For the text-containing cell, return its midpoint in [x, y] coordinate format. 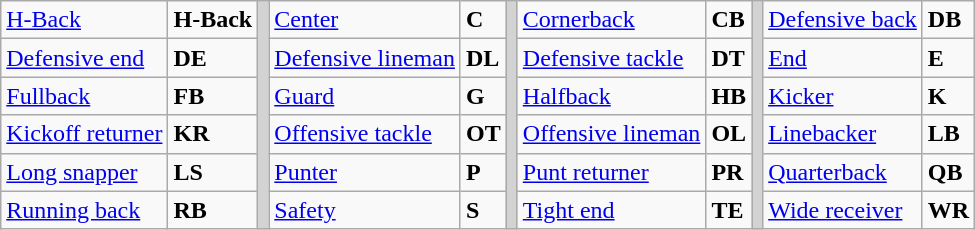
KR [213, 134]
Punt returner [612, 172]
OT [483, 134]
RB [213, 210]
DB [948, 20]
Running back [84, 210]
Kickoff returner [84, 134]
Safety [365, 210]
Center [365, 20]
Defensive end [84, 58]
Tight end [612, 210]
Kicker [843, 96]
C [483, 20]
FB [213, 96]
Wide receiver [843, 210]
P [483, 172]
LS [213, 172]
S [483, 210]
LB [948, 134]
Linebacker [843, 134]
HB [729, 96]
Guard [365, 96]
Halfback [612, 96]
Defensive lineman [365, 58]
PR [729, 172]
TE [729, 210]
G [483, 96]
Cornerback [612, 20]
CB [729, 20]
Fullback [84, 96]
End [843, 58]
DE [213, 58]
DL [483, 58]
Quarterback [843, 172]
Long snapper [84, 172]
Offensive lineman [612, 134]
OL [729, 134]
Offensive tackle [365, 134]
WR [948, 210]
Defensive back [843, 20]
K [948, 96]
QB [948, 172]
E [948, 58]
DT [729, 58]
Punter [365, 172]
Defensive tackle [612, 58]
